Pinpoint the cell where the given text exists, returning its (X, Y) midpoint coordinate. 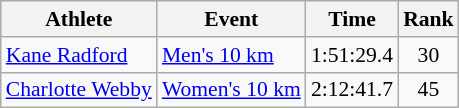
Event (232, 19)
Women's 10 km (232, 90)
Men's 10 km (232, 55)
Rank (428, 19)
2:12:41.7 (352, 90)
Kane Radford (79, 55)
Athlete (79, 19)
1:51:29.4 (352, 55)
Charlotte Webby (79, 90)
Time (352, 19)
45 (428, 90)
30 (428, 55)
